Capture the cell that displays the provided text and extract its (x, y) central coordinate. 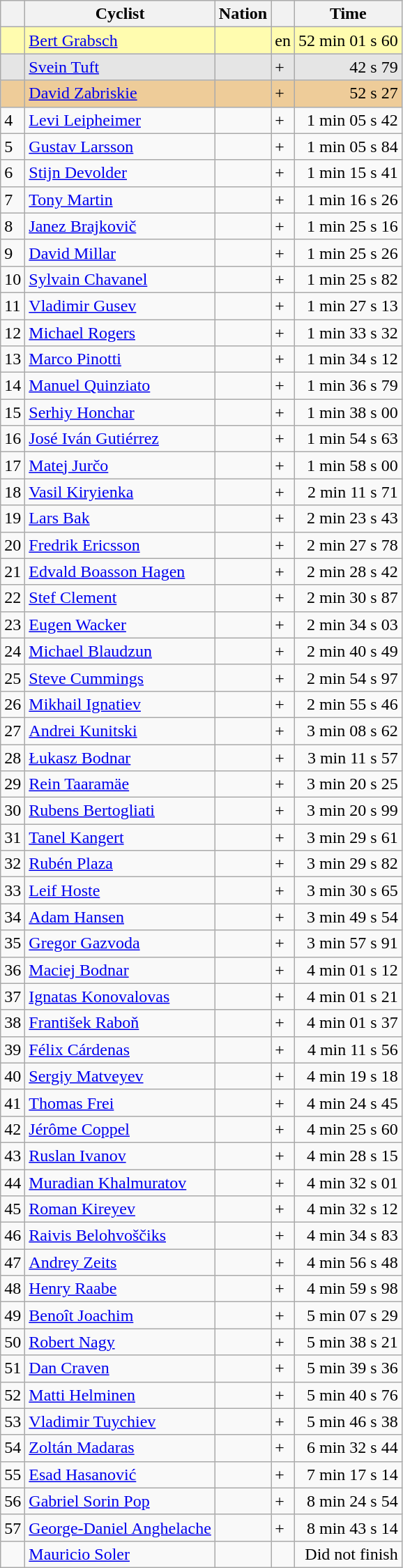
František Raboň (120, 1023)
50 (13, 1342)
Matej Jurčo (120, 465)
4 min 32 s 12 (348, 1209)
48 (13, 1289)
32 (13, 864)
2 min 55 s 46 (348, 704)
53 (13, 1421)
1 min 54 s 63 (348, 439)
16 (13, 439)
1 min 05 s 84 (348, 147)
3 min 30 s 65 (348, 890)
3 min 08 s 62 (348, 731)
42 (13, 1129)
51 (13, 1368)
40 (13, 1076)
Esad Hasanović (120, 1474)
4 min 59 s 98 (348, 1289)
15 (13, 412)
6 min 32 s 44 (348, 1448)
2 min 27 s 78 (348, 545)
Fredrik Ericsson (120, 545)
Matti Helminen (120, 1395)
21 (13, 572)
1 min 33 s 32 (348, 333)
Andrey Zeits (120, 1262)
3 min 57 s 91 (348, 943)
Raivis Belohvoščiks (120, 1236)
42 s 79 (348, 67)
Michael Blaudzun (120, 651)
Muradian Khalmuratov (120, 1183)
17 (13, 465)
Stef Clement (120, 598)
1 min 16 s 26 (348, 200)
7 (13, 200)
44 (13, 1183)
27 (13, 731)
30 (13, 811)
3 min 49 s 54 (348, 917)
52 min 01 s 60 (348, 40)
14 (13, 386)
Nation (243, 14)
4 min 32 s 01 (348, 1183)
Eugen Wacker (120, 625)
8 min 24 s 54 (348, 1501)
Manuel Quinziato (120, 386)
José Iván Gutiérrez (120, 439)
Bert Grabsch (120, 40)
47 (13, 1262)
David Millar (120, 253)
Rein Taaramäe (120, 784)
52 s 27 (348, 94)
43 (13, 1156)
26 (13, 704)
57 (13, 1528)
Gabriel Sorin Pop (120, 1501)
Serhiy Honchar (120, 412)
4 min 01 s 12 (348, 970)
4 min 19 s 18 (348, 1076)
52 (13, 1395)
3 min 20 s 99 (348, 811)
Sylvain Chavanel (120, 279)
Thomas Frei (120, 1103)
29 (13, 784)
Rubens Bertogliati (120, 811)
5 min 39 s 36 (348, 1368)
5 min 07 s 29 (348, 1315)
Mikhail Ignatiev (120, 704)
10 (13, 279)
Did not finish (348, 1554)
Levi Leipheimer (120, 120)
Robert Nagy (120, 1342)
Sergiy Matveyev (120, 1076)
Leif Hoste (120, 890)
9 (13, 253)
1 min 38 s 00 (348, 412)
12 (13, 333)
45 (13, 1209)
Tony Martin (120, 200)
1 min 27 s 13 (348, 306)
3 min 29 s 61 (348, 837)
54 (13, 1448)
Edvald Boasson Hagen (120, 572)
36 (13, 970)
49 (13, 1315)
2 min 40 s 49 (348, 651)
34 (13, 917)
8 min 43 s 14 (348, 1528)
2 min 28 s 42 (348, 572)
2 min 23 s 43 (348, 518)
39 (13, 1050)
7 min 17 s 14 (348, 1474)
1 min 34 s 12 (348, 359)
Gregor Gazvoda (120, 943)
en (283, 40)
1 min 15 s 41 (348, 173)
6 (13, 173)
4 min 24 s 45 (348, 1103)
Łukasz Bodnar (120, 757)
20 (13, 545)
George-Daniel Anghelache (120, 1528)
22 (13, 598)
37 (13, 996)
4 min 34 s 83 (348, 1236)
Jérôme Coppel (120, 1129)
5 min 38 s 21 (348, 1342)
23 (13, 625)
4 (13, 120)
4 min 01 s 21 (348, 996)
1 min 25 s 16 (348, 226)
Ignatas Konovalovas (120, 996)
Michael Rogers (120, 333)
Adam Hansen (120, 917)
2 min 34 s 03 (348, 625)
13 (13, 359)
Dan Craven (120, 1368)
5 (13, 147)
Gustav Larsson (120, 147)
41 (13, 1103)
Stijn Devolder (120, 173)
1 min 25 s 26 (348, 253)
55 (13, 1474)
46 (13, 1236)
38 (13, 1023)
2 min 54 s 97 (348, 678)
5 min 40 s 76 (348, 1395)
35 (13, 943)
8 (13, 226)
Janez Brajkovič (120, 226)
Zoltán Madaras (120, 1448)
2 min 30 s 87 (348, 598)
31 (13, 837)
Steve Cummings (120, 678)
Henry Raabe (120, 1289)
Benoît Joachim (120, 1315)
2 min 11 s 71 (348, 492)
1 min 36 s 79 (348, 386)
1 min 58 s 00 (348, 465)
33 (13, 890)
Mauricio Soler (120, 1554)
Ruslan Ivanov (120, 1156)
Tanel Kangert (120, 837)
David Zabriskie (120, 94)
25 (13, 678)
4 min 11 s 56 (348, 1050)
Vladimir Gusev (120, 306)
3 min 29 s 82 (348, 864)
Time (348, 14)
Lars Bak (120, 518)
56 (13, 1501)
5 min 46 s 38 (348, 1421)
3 min 11 s 57 (348, 757)
4 min 25 s 60 (348, 1129)
Svein Tuft (120, 67)
Marco Pinotti (120, 359)
4 min 56 s 48 (348, 1262)
Cyclist (120, 14)
28 (13, 757)
1 min 25 s 82 (348, 279)
Maciej Bodnar (120, 970)
18 (13, 492)
Andrei Kunitski (120, 731)
4 min 28 s 15 (348, 1156)
11 (13, 306)
Vladimir Tuychiev (120, 1421)
1 min 05 s 42 (348, 120)
Vasil Kiryienka (120, 492)
Roman Kireyev (120, 1209)
19 (13, 518)
3 min 20 s 25 (348, 784)
24 (13, 651)
4 min 01 s 37 (348, 1023)
Félix Cárdenas (120, 1050)
Rubén Plaza (120, 864)
